Scan for the cell matching the given text and deliver its (X, Y) coordinate at center. 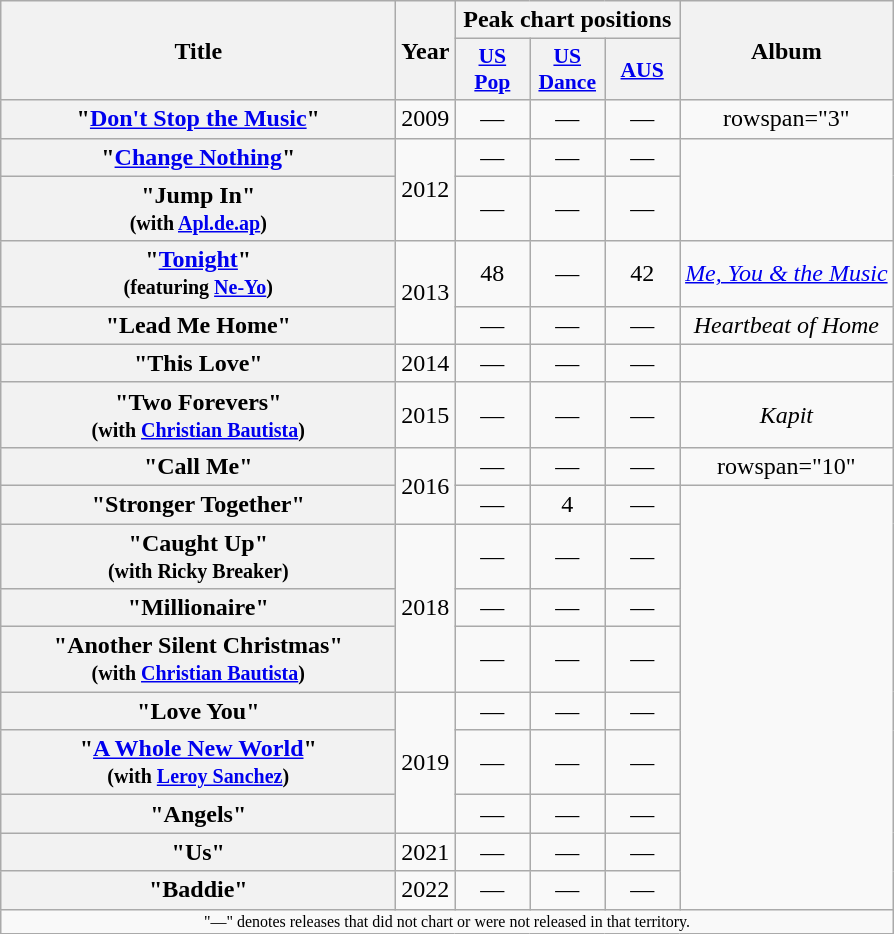
"Caught Up"(with Ricky Breaker) (198, 556)
"Change Nothing" (198, 157)
Peak chart positions (568, 20)
"Tonight"(featuring Ne-Yo) (198, 274)
2015 (426, 414)
2012 (426, 190)
2021 (426, 852)
"Jump In"(with Apl.de.ap) (198, 208)
rowspan="10" (786, 466)
"Us" (198, 852)
"Two Forevers"(with Christian Bautista) (198, 414)
USDance (568, 70)
2019 (426, 762)
"Love You" (198, 711)
Title (198, 50)
"—" denotes releases that did not chart or were not released in that territory. (447, 921)
AUS (642, 70)
2014 (426, 363)
"Stronger Together" (198, 504)
"Lead Me Home" (198, 325)
rowspan="3" (786, 119)
2022 (426, 890)
"This Love" (198, 363)
"Angels" (198, 814)
"Another Silent Christmas"(with Christian Bautista) (198, 660)
"Don't Stop the Music" (198, 119)
2013 (426, 292)
48 (492, 274)
Kapit (786, 414)
2018 (426, 608)
2016 (426, 485)
Year (426, 50)
USPop (492, 70)
"A Whole New World"(with Leroy Sanchez) (198, 762)
42 (642, 274)
"Baddie" (198, 890)
2009 (426, 119)
"Millionaire" (198, 608)
Album (786, 50)
Heartbeat of Home (786, 325)
Me, You & the Music (786, 274)
"Call Me" (198, 466)
4 (568, 504)
